Pinpoint the cell where the given text exists, returning its [X, Y] midpoint coordinate. 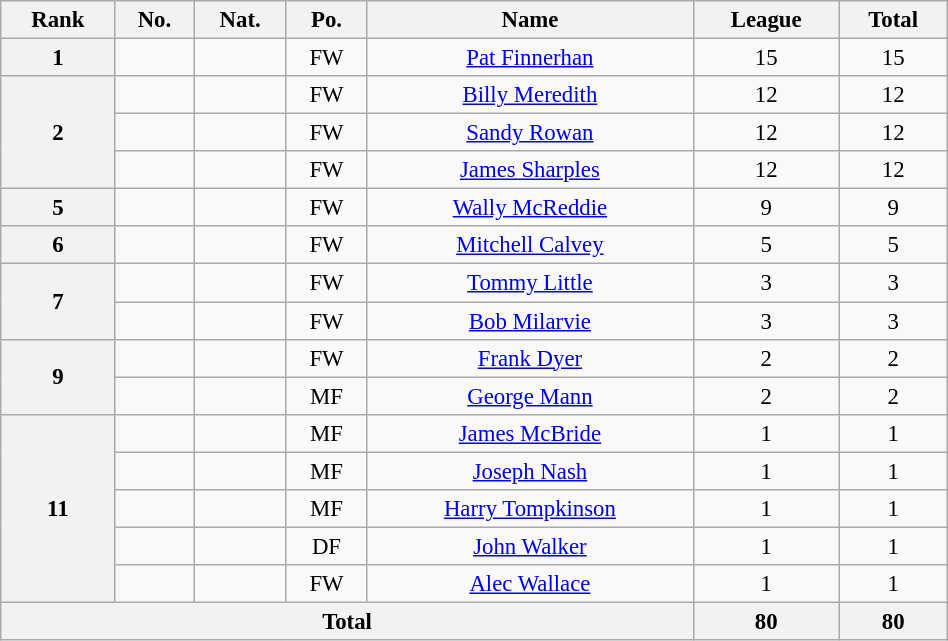
Mitchell Calvey [530, 245]
John Walker [530, 546]
Wally McReddie [530, 208]
James McBride [530, 433]
Alec Wallace [530, 584]
Nat. [240, 20]
James Sharples [530, 170]
Sandy Rowan [530, 133]
Harry Tompkinson [530, 509]
DF [326, 546]
Bob Milarvie [530, 321]
Name [530, 20]
7 [58, 302]
Billy Meredith [530, 95]
Pat Finnerhan [530, 58]
Frank Dyer [530, 358]
George Mann [530, 396]
No. [154, 20]
Tommy Little [530, 283]
Po. [326, 20]
11 [58, 508]
6 [58, 245]
League [766, 20]
Joseph Nash [530, 471]
Rank [58, 20]
